Output the [x, y] coordinate of the center of the cell containing the given text.  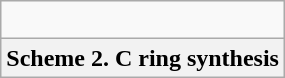
Scheme 2. C ring synthesis [143, 58]
